Extract the (X, Y) coordinate from the center of the cell holding the provided text.  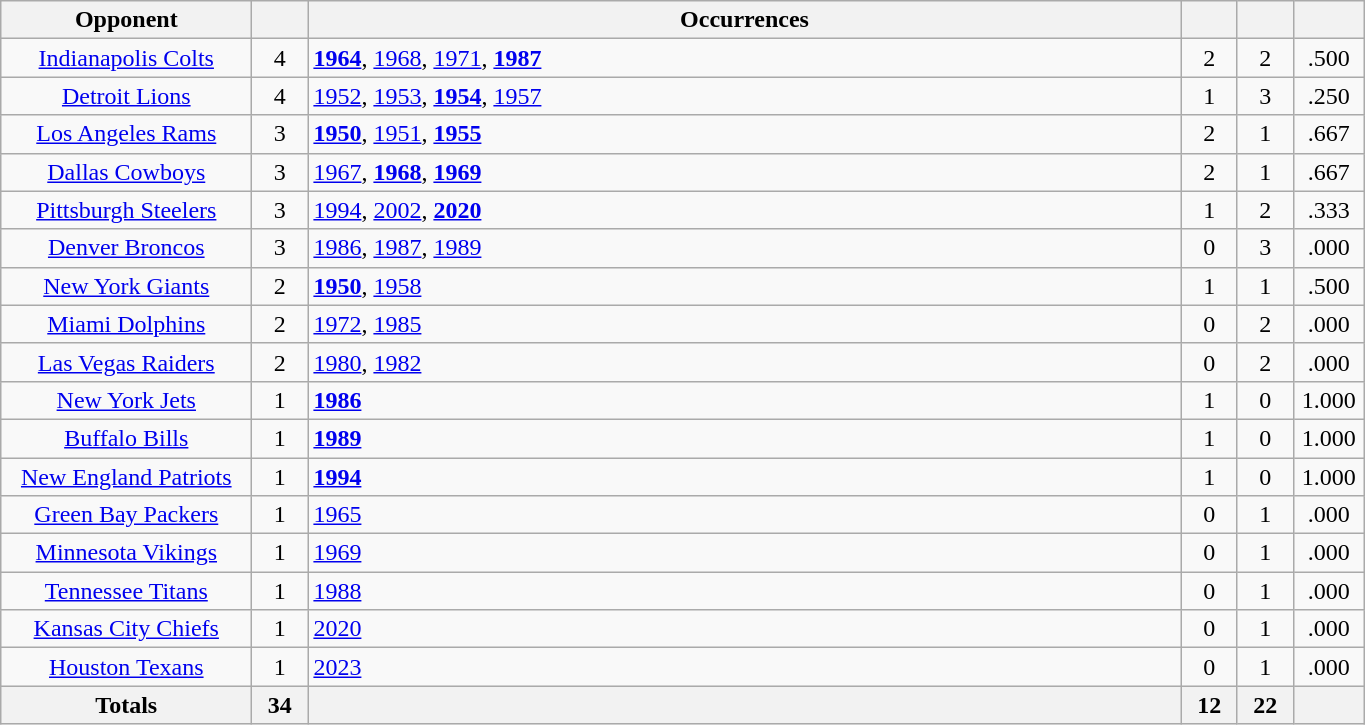
Los Angeles Rams (126, 134)
Kansas City Chiefs (126, 629)
1988 (744, 591)
New York Jets (126, 400)
1972, 1985 (744, 324)
1950, 1951, 1955 (744, 134)
Green Bay Packers (126, 515)
Las Vegas Raiders (126, 362)
Miami Dolphins (126, 324)
1967, 1968, 1969 (744, 172)
1994 (744, 477)
1950, 1958 (744, 286)
Indianapolis Colts (126, 58)
Denver Broncos (126, 248)
22 (1265, 705)
1994, 2002, 2020 (744, 210)
1986, 1987, 1989 (744, 248)
.333 (1328, 210)
1965 (744, 515)
Occurrences (744, 20)
Pittsburgh Steelers (126, 210)
Houston Texans (126, 667)
34 (280, 705)
Detroit Lions (126, 96)
New England Patriots (126, 477)
Totals (126, 705)
.250 (1328, 96)
1980, 1982 (744, 362)
1989 (744, 438)
12 (1209, 705)
Opponent (126, 20)
2020 (744, 629)
Tennessee Titans (126, 591)
1969 (744, 553)
Minnesota Vikings (126, 553)
1952, 1953, 1954, 1957 (744, 96)
Dallas Cowboys (126, 172)
New York Giants (126, 286)
Buffalo Bills (126, 438)
2023 (744, 667)
1986 (744, 400)
1964, 1968, 1971, 1987 (744, 58)
